Return [x, y] of the center of cell containing provided text 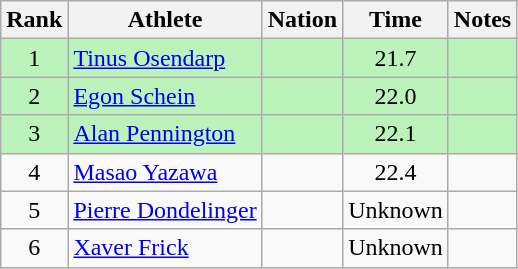
22.0 [396, 96]
Nation [302, 20]
Time [396, 20]
6 [34, 248]
Notes [482, 20]
Alan Pennington [165, 134]
Tinus Osendarp [165, 58]
Masao Yazawa [165, 172]
Pierre Dondelinger [165, 210]
Egon Schein [165, 96]
1 [34, 58]
2 [34, 96]
3 [34, 134]
Athlete [165, 20]
5 [34, 210]
22.4 [396, 172]
21.7 [396, 58]
Rank [34, 20]
22.1 [396, 134]
Xaver Frick [165, 248]
4 [34, 172]
